Search for the cell housing the specified text and yield its (x, y) center coordinate. 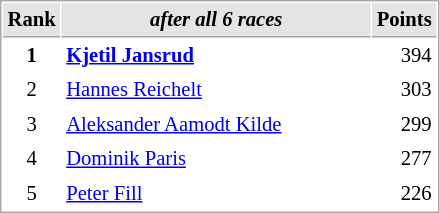
after all 6 races (216, 20)
Kjetil Jansrud (216, 56)
Rank (32, 20)
303 (404, 90)
Peter Fill (216, 194)
226 (404, 194)
Dominik Paris (216, 158)
Hannes Reichelt (216, 90)
394 (404, 56)
3 (32, 124)
277 (404, 158)
5 (32, 194)
Aleksander Aamodt Kilde (216, 124)
Points (404, 20)
1 (32, 56)
2 (32, 90)
299 (404, 124)
4 (32, 158)
